Return the (x, y) coordinate for the center point of the cell that contains the specified text.  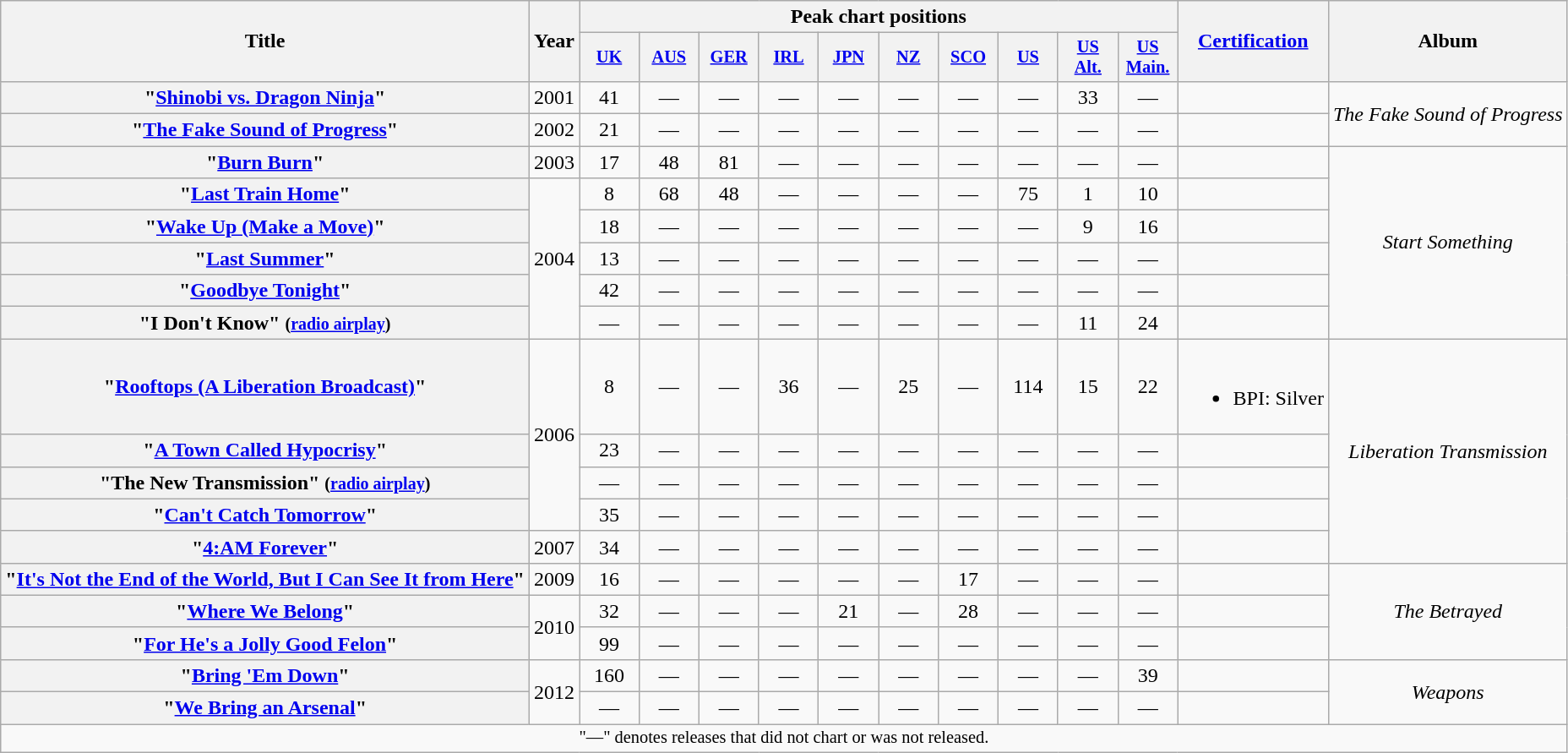
The Betrayed (1448, 611)
UK (610, 57)
"A Town Called Hypocrisy" (265, 450)
"Goodbye Tonight" (265, 291)
"Wake Up (Make a Move)" (265, 226)
75 (1029, 194)
"Where We Belong" (265, 611)
2007 (554, 547)
"—" denotes releases that did not chart or was not released. (784, 739)
IRL (789, 57)
13 (610, 259)
81 (728, 162)
The Fake Sound of Progress (1448, 113)
"Rooftops (A Liberation Broadcast)" (265, 387)
34 (610, 547)
28 (968, 611)
68 (669, 194)
35 (610, 515)
BPI: Silver (1253, 387)
GER (728, 57)
15 (1088, 387)
"Shinobi vs. Dragon Ninja" (265, 97)
41 (610, 97)
"For He's a Jolly Good Felon" (265, 643)
2003 (554, 162)
39 (1147, 675)
2009 (554, 579)
AUS (669, 57)
42 (610, 291)
2001 (554, 97)
22 (1147, 387)
Title (265, 41)
Album (1448, 41)
10 (1147, 194)
USAlt. (1088, 57)
USMain. (1147, 57)
9 (1088, 226)
"Last Summer" (265, 259)
"Bring 'Em Down" (265, 675)
24 (1147, 323)
"Last Train Home" (265, 194)
Year (554, 41)
33 (1088, 97)
"Burn Burn" (265, 162)
JPN (848, 57)
2004 (554, 259)
2002 (554, 130)
25 (909, 387)
36 (789, 387)
"The Fake Sound of Progress" (265, 130)
US (1029, 57)
2010 (554, 627)
99 (610, 643)
11 (1088, 323)
Certification (1253, 41)
2006 (554, 434)
Peak chart positions (879, 17)
2012 (554, 691)
"The New Transmission" (radio airplay) (265, 483)
NZ (909, 57)
1 (1088, 194)
"We Bring an Arsenal" (265, 708)
18 (610, 226)
"Can't Catch Tomorrow" (265, 515)
Liberation Transmission (1448, 451)
Weapons (1448, 691)
"I Don't Know" (radio airplay) (265, 323)
SCO (968, 57)
Start Something (1448, 243)
"It's Not the End of the World, But I Can See It from Here" (265, 579)
23 (610, 450)
114 (1029, 387)
32 (610, 611)
160 (610, 675)
"4:AM Forever" (265, 547)
